Find where the given text appears and provide that cell's center as (X, Y) coordinate. 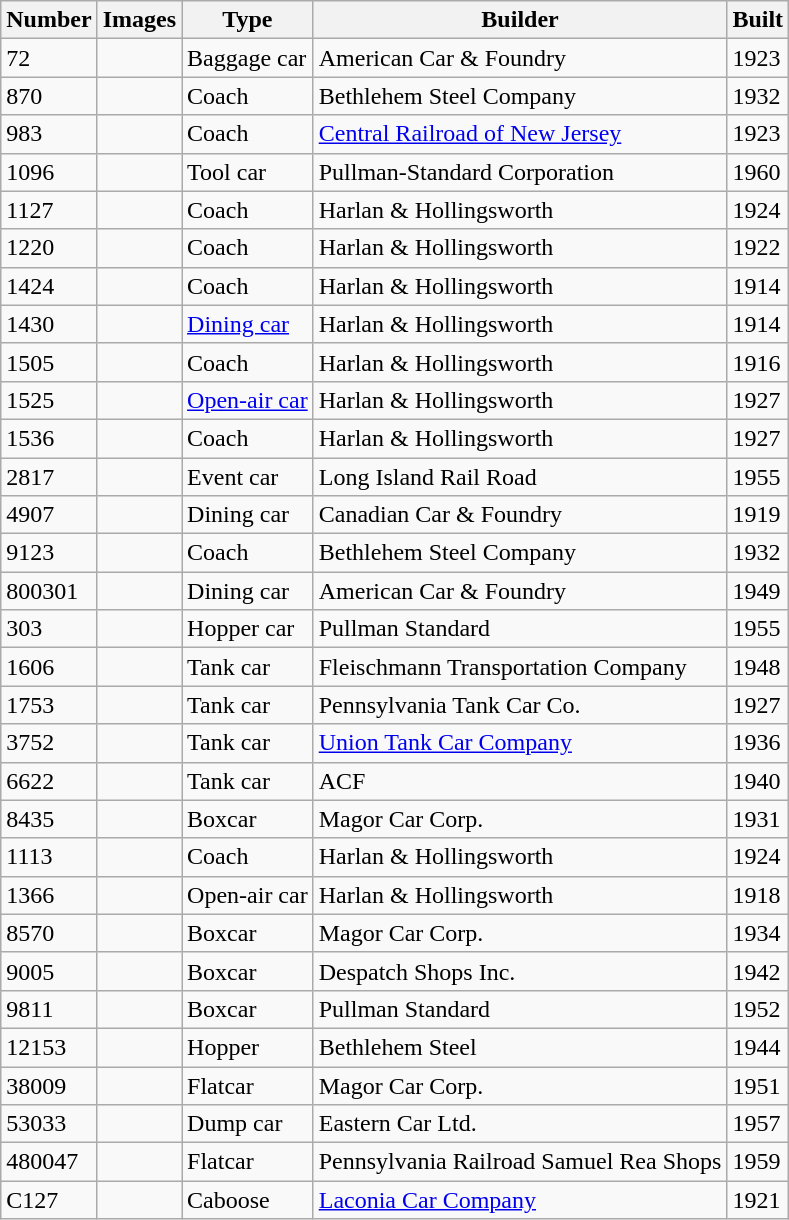
1952 (758, 1009)
1127 (49, 210)
Central Railroad of New Jersey (520, 134)
72 (49, 58)
1220 (49, 248)
Eastern Car Ltd. (520, 1124)
9123 (49, 553)
Hopper car (248, 629)
1606 (49, 667)
3752 (49, 743)
Built (758, 20)
1916 (758, 362)
Baggage car (248, 58)
1366 (49, 895)
Hopper (248, 1047)
1949 (758, 591)
1113 (49, 857)
Number (49, 20)
Tool car (248, 172)
800301 (49, 591)
8435 (49, 819)
Despatch Shops Inc. (520, 971)
Dump car (248, 1124)
4907 (49, 515)
1934 (758, 933)
1505 (49, 362)
9005 (49, 971)
1931 (758, 819)
870 (49, 96)
9811 (49, 1009)
1957 (758, 1124)
Bethlehem Steel (520, 1047)
Pennsylvania Tank Car Co. (520, 705)
1959 (758, 1162)
1960 (758, 172)
1536 (49, 438)
Caboose (248, 1200)
38009 (49, 1085)
983 (49, 134)
1096 (49, 172)
12153 (49, 1047)
1944 (758, 1047)
Long Island Rail Road (520, 477)
1430 (49, 324)
6622 (49, 781)
Images (139, 20)
Event car (248, 477)
303 (49, 629)
2817 (49, 477)
Union Tank Car Company (520, 743)
1940 (758, 781)
480047 (49, 1162)
C127 (49, 1200)
1918 (758, 895)
8570 (49, 933)
1921 (758, 1200)
1753 (49, 705)
ACF (520, 781)
1936 (758, 743)
1951 (758, 1085)
Type (248, 20)
Canadian Car & Foundry (520, 515)
1919 (758, 515)
Builder (520, 20)
53033 (49, 1124)
Fleischmann Transportation Company (520, 667)
1942 (758, 971)
1424 (49, 286)
1948 (758, 667)
Laconia Car Company (520, 1200)
1525 (49, 400)
Pullman-Standard Corporation (520, 172)
1922 (758, 248)
Pennsylvania Railroad Samuel Rea Shops (520, 1162)
